Provide the [X, Y] coordinate of the cell's center where the given text is located.  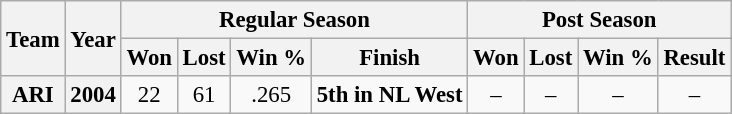
.265 [271, 95]
ARI [33, 95]
Result [694, 58]
Regular Season [294, 20]
Finish [389, 58]
Team [33, 38]
22 [149, 95]
2004 [93, 95]
5th in NL West [389, 95]
61 [204, 95]
Post Season [600, 20]
Year [93, 38]
